Output the [x, y] coordinate of the center of the cell containing the given text.  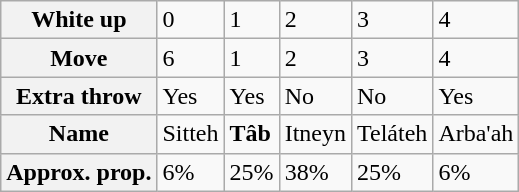
38% [315, 172]
Arba'ah [476, 134]
Extra throw [79, 96]
Approx. prop. [79, 172]
Move [79, 58]
0 [190, 20]
Itneyn [315, 134]
6 [190, 58]
Tâb [252, 134]
Teláteh [392, 134]
Sitteh [190, 134]
Name [79, 134]
White up [79, 20]
